From the cell containing the given text, extract its center point as (x, y) coordinate. 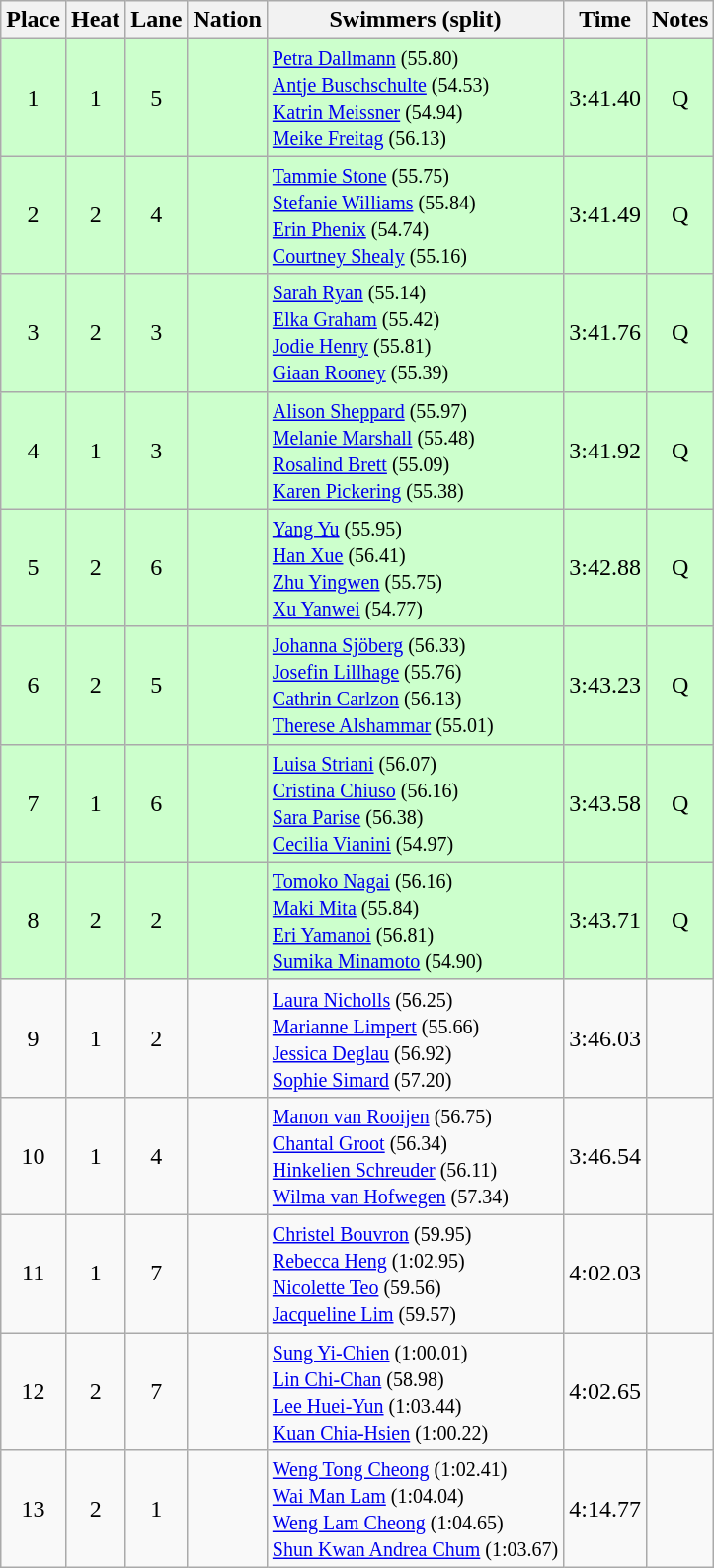
10 (34, 1156)
3:42.88 (605, 567)
Tammie Stone (55.75)Stefanie Williams (55.84)Erin Phenix (54.74)Courtney Shealy (55.16) (415, 215)
Johanna Sjöberg (56.33) Josefin Lillhage (55.76) Cathrin Carlzon (56.13) Therese Alshammar (55.01) (415, 686)
Manon van Rooijen (56.75) Chantal Groot (56.34) Hinkelien Schreuder (56.11) Wilma van Hofwegen (57.34) (415, 1156)
9 (34, 1037)
Sarah Ryan (55.14) Elka Graham (55.42) Jodie Henry (55.81) Giaan Rooney (55.39) (415, 332)
Time (605, 20)
Swimmers (split) (415, 20)
3:43.71 (605, 921)
3:41.92 (605, 451)
Nation (227, 20)
8 (34, 921)
3:43.58 (605, 802)
Petra Dallmann (55.80) Antje Buschschulte (54.53) Katrin Meissner (54.94) Meike Freitag (56.13) (415, 97)
4:02.65 (605, 1391)
Luisa Striani (56.07) Cristina Chiuso (56.16) Sara Parise (56.38) Cecilia Vianini (54.97) (415, 802)
3:41.49 (605, 215)
Tomoko Nagai (56.16) Maki Mita (55.84) Eri Yamanoi (56.81) Sumika Minamoto (54.90) (415, 921)
13 (34, 1510)
Yang Yu (55.95) Han Xue (56.41) Zhu Yingwen (55.75) Xu Yanwei (54.77) (415, 567)
12 (34, 1391)
Alison Sheppard (55.97) Melanie Marshall (55.48) Rosalind Brett (55.09) Karen Pickering (55.38) (415, 451)
Heat (95, 20)
Sung Yi-Chien (1:00.01) Lin Chi-Chan (58.98) Lee Huei-Yun (1:03.44) Kuan Chia-Hsien (1:00.22) (415, 1391)
Place (34, 20)
4:02.03 (605, 1273)
3:46.03 (605, 1037)
11 (34, 1273)
3:43.23 (605, 686)
Notes (679, 20)
4:14.77 (605, 1510)
Lane (156, 20)
Weng Tong Cheong (1:02.41) Wai Man Lam (1:04.04) Weng Lam Cheong (1:04.65) Shun Kwan Andrea Chum (1:03.67) (415, 1510)
Laura Nicholls (56.25) Marianne Limpert (55.66) Jessica Deglau (56.92) Sophie Simard (57.20) (415, 1037)
Christel Bouvron (59.95) Rebecca Heng (1:02.95) Nicolette Teo (59.56) Jacqueline Lim (59.57) (415, 1273)
3:46.54 (605, 1156)
3:41.40 (605, 97)
3:41.76 (605, 332)
